Return [x, y] of the center of cell containing provided text 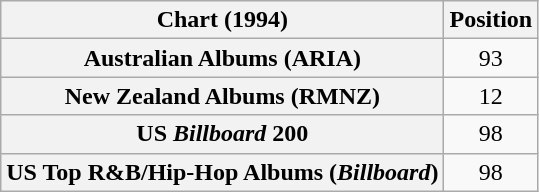
US Top R&B/Hip-Hop Albums (Billboard) [222, 172]
93 [491, 58]
Chart (1994) [222, 20]
12 [491, 96]
US Billboard 200 [222, 134]
Australian Albums (ARIA) [222, 58]
New Zealand Albums (RMNZ) [222, 96]
Position [491, 20]
